For the text-containing cell, return its midpoint in (X, Y) coordinate format. 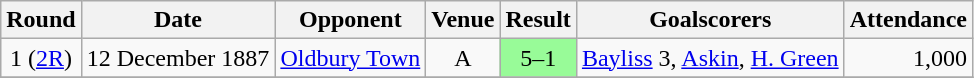
5–1 (538, 58)
Result (538, 20)
Goalscorers (710, 20)
Venue (463, 20)
Bayliss 3, Askin, H. Green (710, 58)
Opponent (350, 20)
Round (41, 20)
Date (178, 20)
Oldbury Town (350, 58)
A (463, 58)
Attendance (908, 20)
12 December 1887 (178, 58)
1,000 (908, 58)
1 (2R) (41, 58)
